Determine the (x, y) coordinate at the center of the cell enclosing the given text.  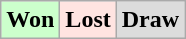
Lost (88, 20)
Draw (150, 20)
Won (30, 20)
